Determine the [X, Y] coordinate at the center of the cell enclosing the given text.  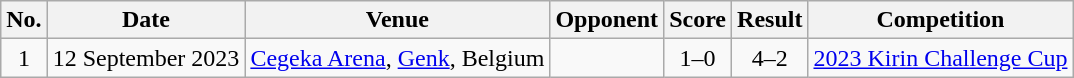
No. [24, 20]
1 [24, 58]
Date [146, 20]
Cegeka Arena, Genk, Belgium [398, 58]
1–0 [698, 58]
Venue [398, 20]
Score [698, 20]
4–2 [770, 58]
Competition [940, 20]
12 September 2023 [146, 58]
Result [770, 20]
2023 Kirin Challenge Cup [940, 58]
Opponent [607, 20]
